Search for the cell housing the specified text and yield its (x, y) center coordinate. 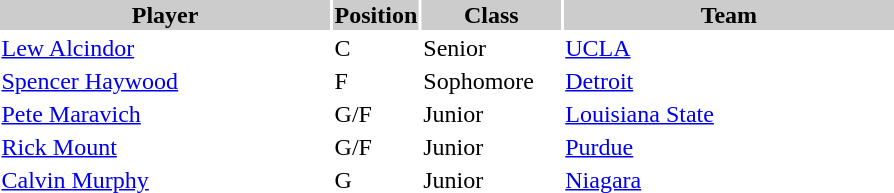
Sophomore (492, 81)
Player (165, 15)
Louisiana State (729, 114)
Spencer Haywood (165, 81)
Purdue (729, 147)
Detroit (729, 81)
Pete Maravich (165, 114)
Class (492, 15)
Team (729, 15)
Senior (492, 48)
UCLA (729, 48)
C (376, 48)
Rick Mount (165, 147)
Lew Alcindor (165, 48)
Position (376, 15)
F (376, 81)
